From the cell containing the given text, extract its center point as [x, y] coordinate. 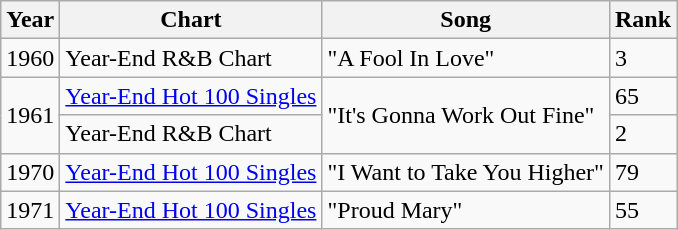
2 [642, 134]
55 [642, 210]
79 [642, 172]
1961 [30, 115]
"Proud Mary" [466, 210]
"It's Gonna Work Out Fine" [466, 115]
1971 [30, 210]
3 [642, 58]
Chart [191, 20]
Rank [642, 20]
1970 [30, 172]
65 [642, 96]
Song [466, 20]
1960 [30, 58]
"I Want to Take You Higher" [466, 172]
Year [30, 20]
"A Fool In Love" [466, 58]
